Scan for the cell matching the given text and deliver its (X, Y) coordinate at center. 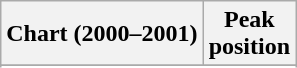
Chart (2000–2001) (102, 34)
Peakposition (249, 34)
